From the cell containing the given text, extract its center point as (X, Y) coordinate. 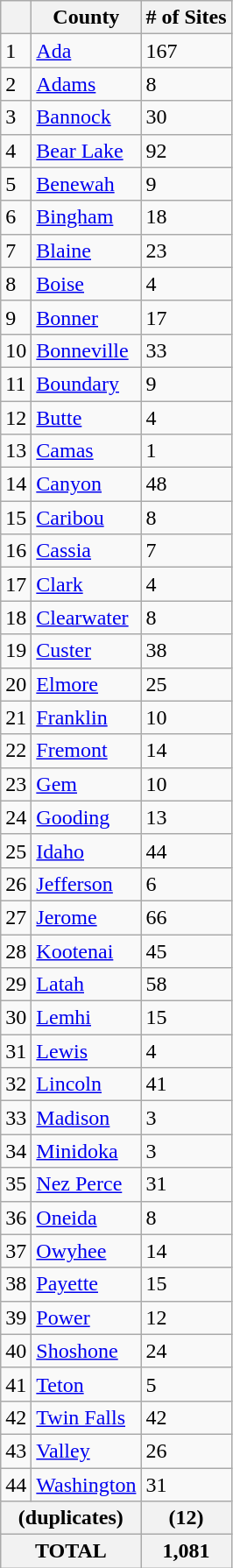
Valley (86, 1451)
Gem (86, 784)
Boundary (86, 384)
Custer (86, 651)
Bear Lake (86, 151)
Blaine (86, 251)
Cassia (86, 551)
45 (186, 950)
Camas (86, 451)
Fremont (86, 751)
Shoshone (86, 1351)
21 (16, 717)
Benewah (86, 184)
22 (16, 751)
20 (16, 684)
TOTAL (71, 1551)
Power (86, 1317)
Adams (86, 84)
Jefferson (86, 884)
Bonneville (86, 350)
Clark (86, 584)
Canyon (86, 484)
Boise (86, 284)
Elmore (86, 684)
Twin Falls (86, 1417)
48 (186, 484)
35 (16, 1184)
39 (16, 1317)
County (86, 18)
66 (186, 917)
19 (16, 651)
Oneida (86, 1218)
# of Sites (186, 18)
34 (16, 1151)
36 (16, 1218)
Idaho (86, 851)
27 (16, 917)
Caribou (86, 518)
Kootenai (86, 950)
Minidoka (86, 1151)
Gooding (86, 817)
Lewis (86, 1051)
32 (16, 1084)
Madison (86, 1118)
Bonner (86, 317)
(12) (186, 1518)
Nez Perce (86, 1184)
Owyhee (86, 1251)
28 (16, 950)
Bannock (86, 117)
Ada (86, 51)
Payette (86, 1284)
2 (16, 84)
Jerome (86, 917)
43 (16, 1451)
Clearwater (86, 618)
Franklin (86, 717)
Lemhi (86, 1018)
167 (186, 51)
11 (16, 384)
1,081 (186, 1551)
37 (16, 1251)
Butte (86, 418)
Lincoln (86, 1084)
Washington (86, 1485)
92 (186, 151)
Teton (86, 1384)
29 (16, 985)
40 (16, 1351)
(duplicates) (71, 1518)
Latah (86, 985)
16 (16, 551)
58 (186, 985)
Bingham (86, 217)
